Find where the given text appears and provide that cell's center as [X, Y] coordinate. 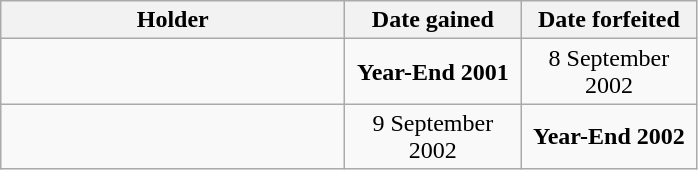
Date gained [433, 20]
Year-End 2002 [609, 136]
Holder [173, 20]
9 September 2002 [433, 136]
8 September 2002 [609, 72]
Date forfeited [609, 20]
Year-End 2001 [433, 72]
